Extract the (X, Y) coordinate from the center of the cell holding the provided text.  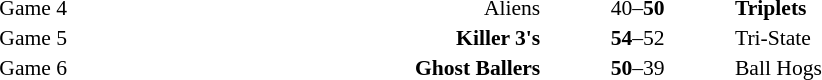
Killer 3's (306, 38)
54–52 (638, 38)
